Extract the [X, Y] coordinate from the center of the cell holding the provided text.  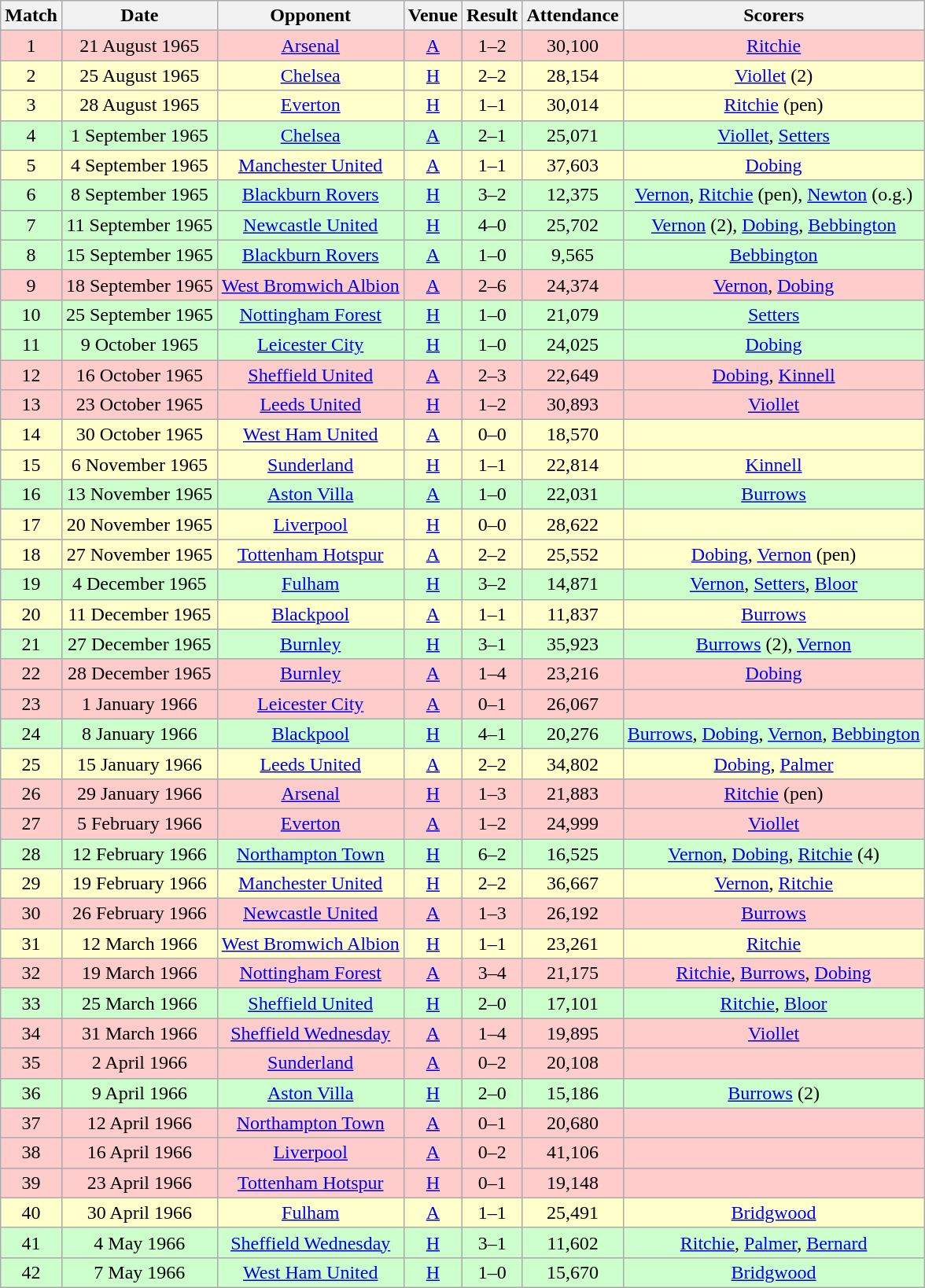
40 [31, 1213]
33 [31, 1003]
Vernon, Ritchie [774, 884]
41 [31, 1242]
16 April 1966 [139, 1153]
15,670 [573, 1272]
Burrows, Dobing, Vernon, Bebbington [774, 734]
36,667 [573, 884]
38 [31, 1153]
21 [31, 644]
8 [31, 255]
28 December 1965 [139, 674]
9 [31, 285]
1 [31, 46]
11,837 [573, 614]
22,814 [573, 465]
26,192 [573, 914]
8 January 1966 [139, 734]
Dobing, Vernon (pen) [774, 554]
19,148 [573, 1183]
Match [31, 16]
19,895 [573, 1033]
17 [31, 524]
23,261 [573, 944]
25 [31, 764]
4–1 [492, 734]
Result [492, 16]
14,871 [573, 584]
2–6 [492, 285]
Viollet, Setters [774, 135]
4–0 [492, 225]
28 August 1965 [139, 105]
4 December 1965 [139, 584]
23,216 [573, 674]
12,375 [573, 195]
12 March 1966 [139, 944]
8 September 1965 [139, 195]
24,374 [573, 285]
37,603 [573, 165]
28,154 [573, 75]
Vernon, Dobing, Ritchie (4) [774, 853]
35,923 [573, 644]
20 [31, 614]
12 April 1966 [139, 1123]
20,108 [573, 1063]
19 March 1966 [139, 973]
22,031 [573, 495]
4 September 1965 [139, 165]
22 [31, 674]
30,014 [573, 105]
13 November 1965 [139, 495]
13 [31, 405]
23 April 1966 [139, 1183]
35 [31, 1063]
Kinnell [774, 465]
Ritchie, Palmer, Bernard [774, 1242]
1 January 1966 [139, 704]
30 October 1965 [139, 435]
6–2 [492, 853]
25 September 1965 [139, 315]
Vernon (2), Dobing, Bebbington [774, 225]
Ritchie, Bloor [774, 1003]
3–4 [492, 973]
9 April 1966 [139, 1093]
Dobing, Palmer [774, 764]
Scorers [774, 16]
29 [31, 884]
4 [31, 135]
25,491 [573, 1213]
16,525 [573, 853]
Opponent [310, 16]
2–1 [492, 135]
4 May 1966 [139, 1242]
11 December 1965 [139, 614]
41,106 [573, 1153]
5 [31, 165]
31 [31, 944]
15 January 1966 [139, 764]
16 [31, 495]
2 [31, 75]
5 February 1966 [139, 823]
34 [31, 1033]
24 [31, 734]
Viollet (2) [774, 75]
26 [31, 793]
30 April 1966 [139, 1213]
1 September 1965 [139, 135]
25,702 [573, 225]
28,622 [573, 524]
24,025 [573, 344]
6 [31, 195]
30,893 [573, 405]
27 November 1965 [139, 554]
11 [31, 344]
18,570 [573, 435]
Date [139, 16]
28 [31, 853]
17,101 [573, 1003]
7 May 1966 [139, 1272]
22,649 [573, 375]
6 November 1965 [139, 465]
Venue [433, 16]
15 September 1965 [139, 255]
37 [31, 1123]
Burrows (2), Vernon [774, 644]
25,552 [573, 554]
2–3 [492, 375]
11 September 1965 [139, 225]
Setters [774, 315]
23 [31, 704]
42 [31, 1272]
25,071 [573, 135]
39 [31, 1183]
Ritchie, Burrows, Dobing [774, 973]
Bebbington [774, 255]
9,565 [573, 255]
20,680 [573, 1123]
23 October 1965 [139, 405]
25 March 1966 [139, 1003]
20 November 1965 [139, 524]
24,999 [573, 823]
12 [31, 375]
11,602 [573, 1242]
31 March 1966 [139, 1033]
Vernon, Dobing [774, 285]
30,100 [573, 46]
21,883 [573, 793]
18 [31, 554]
26,067 [573, 704]
21 August 1965 [139, 46]
Vernon, Setters, Bloor [774, 584]
2 April 1966 [139, 1063]
21,175 [573, 973]
Vernon, Ritchie (pen), Newton (o.g.) [774, 195]
27 December 1965 [139, 644]
7 [31, 225]
12 February 1966 [139, 853]
14 [31, 435]
19 February 1966 [139, 884]
18 September 1965 [139, 285]
Attendance [573, 16]
27 [31, 823]
Dobing, Kinnell [774, 375]
19 [31, 584]
9 October 1965 [139, 344]
3 [31, 105]
34,802 [573, 764]
30 [31, 914]
16 October 1965 [139, 375]
32 [31, 973]
15,186 [573, 1093]
26 February 1966 [139, 914]
21,079 [573, 315]
20,276 [573, 734]
36 [31, 1093]
25 August 1965 [139, 75]
10 [31, 315]
Burrows (2) [774, 1093]
15 [31, 465]
29 January 1966 [139, 793]
